Extract the (X, Y) coordinate from the center of the cell holding the provided text.  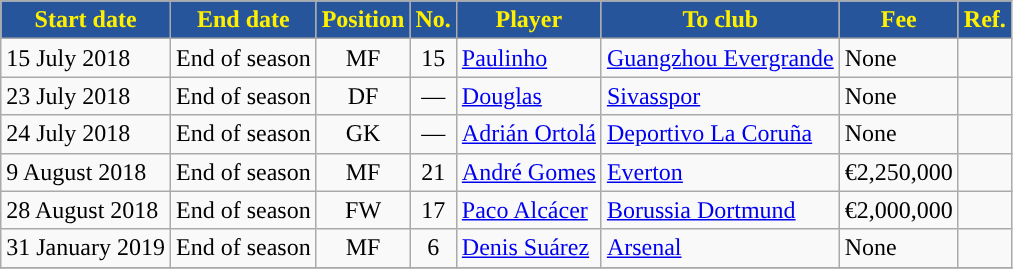
Adrián Ortolá (528, 134)
Douglas (528, 96)
FW (363, 210)
To club (720, 20)
Player (528, 20)
15 July 2018 (86, 58)
GK (363, 134)
23 July 2018 (86, 96)
Position (363, 20)
24 July 2018 (86, 134)
€2,250,000 (898, 172)
Paulinho (528, 58)
31 January 2019 (86, 248)
28 August 2018 (86, 210)
Guangzhou Evergrande (720, 58)
Paco Alcácer (528, 210)
9 August 2018 (86, 172)
André Gomes (528, 172)
End date (243, 20)
17 (433, 210)
No. (433, 20)
Everton (720, 172)
Borussia Dortmund (720, 210)
Sivasspor (720, 96)
Ref. (984, 20)
Arsenal (720, 248)
DF (363, 96)
6 (433, 248)
Deportivo La Coruña (720, 134)
Fee (898, 20)
Start date (86, 20)
€2,000,000 (898, 210)
Denis Suárez (528, 248)
15 (433, 58)
21 (433, 172)
